Provide the (X, Y) coordinate of the cell's center where the given text is located.  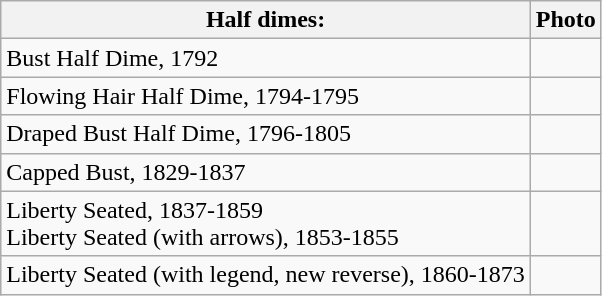
Liberty Seated (with legend, new reverse), 1860-1873 (266, 275)
Photo (566, 20)
Flowing Hair Half Dime, 1794-1795 (266, 96)
Half dimes: (266, 20)
Bust Half Dime, 1792 (266, 58)
Capped Bust, 1829-1837 (266, 172)
Liberty Seated, 1837-1859Liberty Seated (with arrows), 1853-1855 (266, 224)
Draped Bust Half Dime, 1796-1805 (266, 134)
